From the cell containing the given text, extract its center point as (x, y) coordinate. 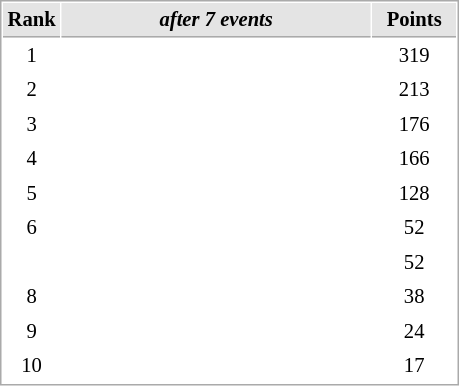
176 (414, 124)
38 (414, 296)
3 (32, 124)
10 (32, 366)
9 (32, 332)
128 (414, 194)
4 (32, 158)
17 (414, 366)
319 (414, 56)
Points (414, 20)
8 (32, 296)
1 (32, 56)
166 (414, 158)
after 7 events (216, 20)
6 (32, 228)
5 (32, 194)
2 (32, 90)
Rank (32, 20)
24 (414, 332)
213 (414, 90)
